Provide the [x, y] coordinate of the cell's center where the given text is located.  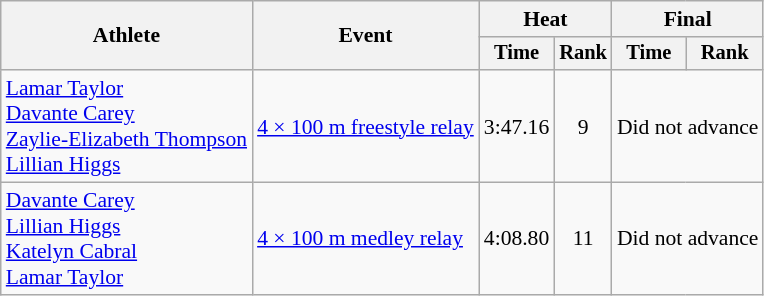
Event [366, 36]
4 × 100 m freestyle relay [366, 126]
9 [583, 126]
4:08.80 [516, 239]
11 [583, 239]
Davante CareyLillian HiggsKatelyn CabralLamar Taylor [126, 239]
Heat [546, 19]
Athlete [126, 36]
Lamar TaylorDavante CareyZaylie-Elizabeth ThompsonLillian Higgs [126, 126]
Final [688, 19]
4 × 100 m medley relay [366, 239]
3:47.16 [516, 126]
